Identify which cell holds the provided text, then report its (X, Y) central coordinate. 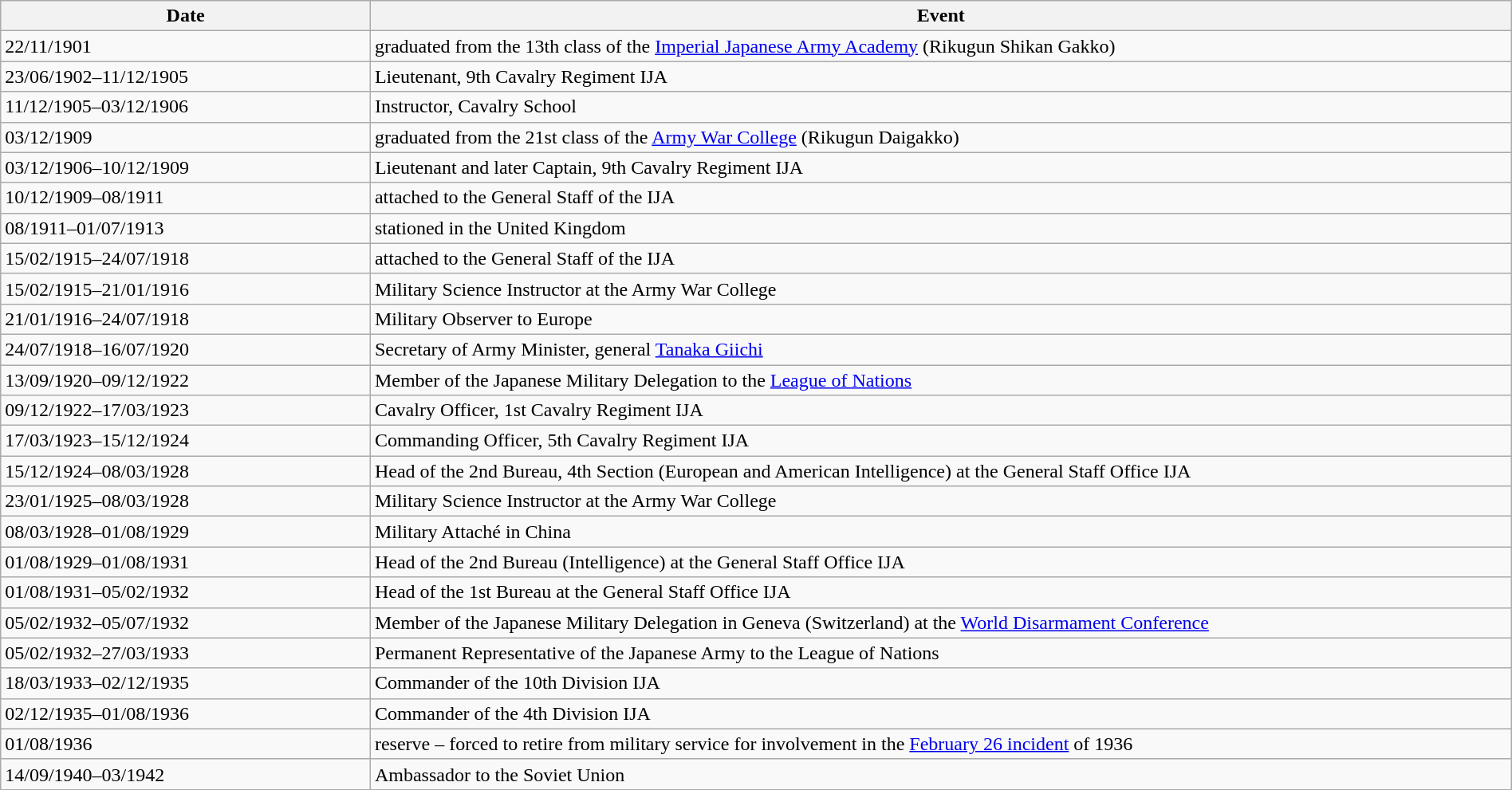
stationed in the United Kingdom (941, 228)
Permanent Representative of the Japanese Army to the League of Nations (941, 653)
01/08/1931–05/02/1932 (186, 592)
Lieutenant, 9th Cavalry Regiment IJA (941, 77)
03/12/1906–10/12/1909 (186, 167)
03/12/1909 (186, 137)
Military Observer to Europe (941, 319)
18/03/1933–02/12/1935 (186, 683)
11/12/1905–03/12/1906 (186, 107)
Head of the 2nd Bureau (Intelligence) at the General Staff Office IJA (941, 562)
Member of the Japanese Military Delegation to the League of Nations (941, 380)
Date (186, 16)
Event (941, 16)
23/06/1902–11/12/1905 (186, 77)
02/12/1935–01/08/1936 (186, 713)
24/07/1918–16/07/1920 (186, 349)
Member of the Japanese Military Delegation in Geneva (Switzerland) at the World Disarmament Conference (941, 623)
graduated from the 13th class of the Imperial Japanese Army Academy (Rikugun Shikan Gakko) (941, 46)
Lieutenant and later Captain, 9th Cavalry Regiment IJA (941, 167)
22/11/1901 (186, 46)
01/08/1929–01/08/1931 (186, 562)
Instructor, Cavalry School (941, 107)
09/12/1922–17/03/1923 (186, 411)
Commander of the 4th Division IJA (941, 713)
08/1911–01/07/1913 (186, 228)
17/03/1923–15/12/1924 (186, 441)
Military Attaché in China (941, 532)
15/02/1915–21/01/1916 (186, 289)
08/03/1928–01/08/1929 (186, 532)
13/09/1920–09/12/1922 (186, 380)
reserve – forced to retire from military service for involvement in the February 26 incident of 1936 (941, 744)
Secretary of Army Minister, general Tanaka Giichi (941, 349)
Head of the 2nd Bureau, 4th Section (European and American Intelligence) at the General Staff Office IJA (941, 471)
14/09/1940–03/1942 (186, 774)
01/08/1936 (186, 744)
05/02/1932–05/07/1932 (186, 623)
Cavalry Officer, 1st Cavalry Regiment IJA (941, 411)
05/02/1932–27/03/1933 (186, 653)
15/12/1924–08/03/1928 (186, 471)
23/01/1925–08/03/1928 (186, 501)
graduated from the 21st class of the Army War College (Rikugun Daigakko) (941, 137)
15/02/1915–24/07/1918 (186, 258)
21/01/1916–24/07/1918 (186, 319)
Commander of the 10th Division IJA (941, 683)
10/12/1909–08/1911 (186, 198)
Ambassador to the Soviet Union (941, 774)
Head of the 1st Bureau at the General Staff Office IJA (941, 592)
Commanding Officer, 5th Cavalry Regiment IJA (941, 441)
